Output the (x, y) coordinate of the center of the cell containing the given text.  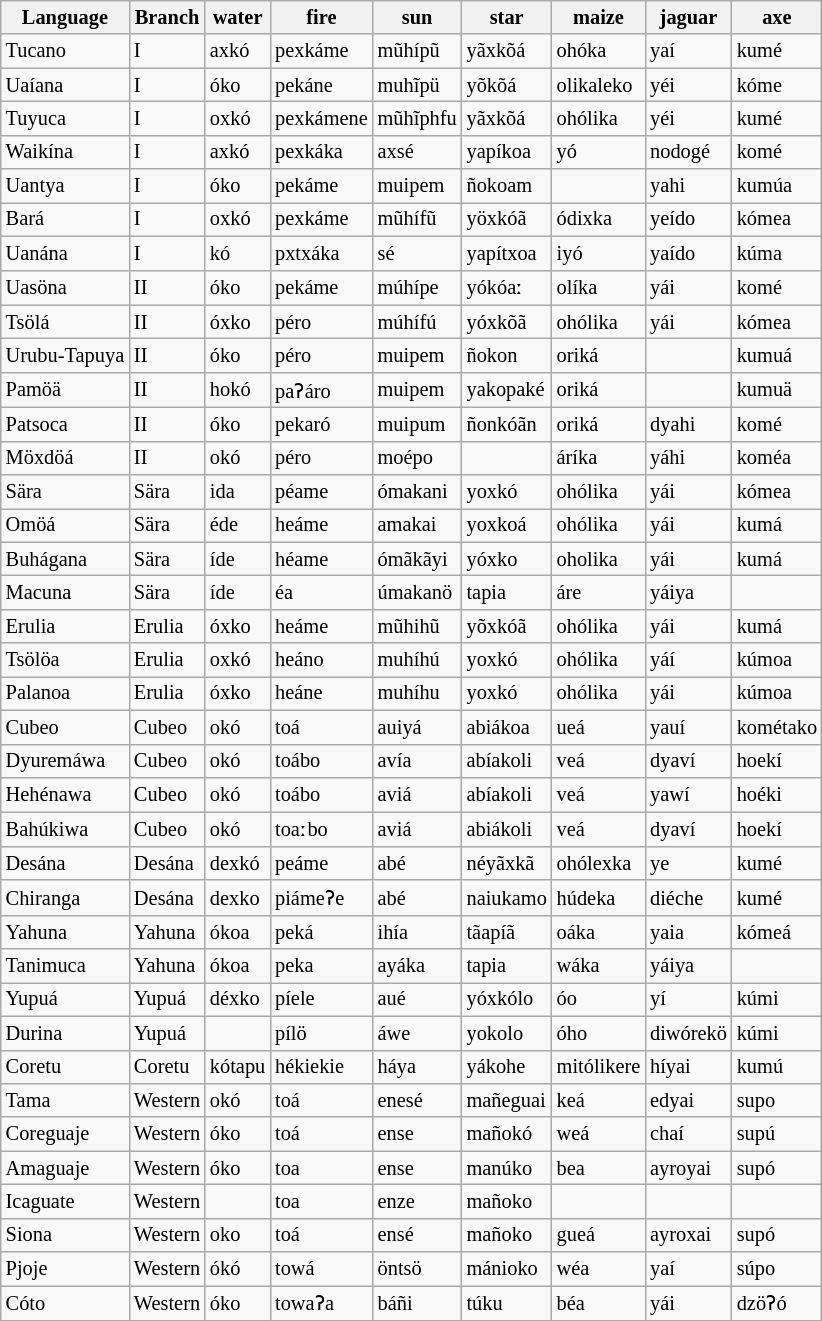
ohólexka (598, 863)
yoxkoá (507, 525)
ida (238, 492)
pílö (322, 1033)
hoéki (777, 794)
yeído (688, 219)
peka (322, 966)
yapítxoa (507, 253)
ókó (238, 1269)
mũhihũ (418, 626)
yí (688, 999)
pxtxáka (322, 253)
Hehénawa (65, 794)
wáka (598, 966)
maize (598, 17)
yákohe (507, 1067)
mũhĩphfu (418, 118)
dzöʔó (777, 1302)
pexkáka (322, 152)
Pjoje (65, 1269)
yáí (688, 660)
auiyá (418, 727)
Bahúkiwa (65, 828)
pekaró (322, 424)
óho (598, 1033)
ensé (418, 1235)
Palanoa (65, 693)
muhĩpü (418, 85)
áre (598, 593)
ñokoam (507, 186)
Uasöna (65, 288)
hokó (238, 390)
peáme (322, 863)
Icaguate (65, 1201)
Buhágana (65, 559)
chaí (688, 1134)
Bará (65, 219)
béa (598, 1302)
aué (418, 999)
yaído (688, 253)
weá (598, 1134)
yó (598, 152)
enze (418, 1201)
déxko (238, 999)
áwe (418, 1033)
báñi (418, 1302)
yõkõá (507, 85)
kótapu (238, 1067)
kúma (777, 253)
dexkó (238, 863)
ye (688, 863)
water (238, 17)
éa (322, 593)
paʔáro (322, 390)
ñonkóãn (507, 424)
edyai (688, 1100)
píele (322, 999)
óo (598, 999)
yóxkõã (507, 322)
toaːbo (322, 828)
Patsoca (65, 424)
diwórekö (688, 1033)
towá (322, 1269)
kumú (777, 1067)
olikaleko (598, 85)
kó (238, 253)
kómeá (777, 932)
kumuá (777, 355)
Dyuremáwa (65, 761)
Waikína (65, 152)
ihía (418, 932)
túku (507, 1302)
mánioko (507, 1269)
ómakani (418, 492)
jaguar (688, 17)
gueá (598, 1235)
múhípe (418, 288)
kumúa (777, 186)
húdeka (598, 898)
Uanána (65, 253)
abiákoa (507, 727)
keá (598, 1100)
muhíhu (418, 693)
supú (777, 1134)
ómãkãyi (418, 559)
yöxkóã (507, 219)
Tsölöa (65, 660)
háya (418, 1067)
yapíkoa (507, 152)
ohóka (598, 51)
wéa (598, 1269)
olíka (598, 288)
öntsö (418, 1269)
yauí (688, 727)
towaʔa (322, 1302)
mitólikere (598, 1067)
piámeʔe (322, 898)
yawí (688, 794)
mũhífũ (418, 219)
Uantya (65, 186)
yáhi (688, 458)
dyahi (688, 424)
Branch (167, 17)
ñokon (507, 355)
hékiekie (322, 1067)
muhíhú (418, 660)
Siona (65, 1235)
kóme (777, 85)
súpo (777, 1269)
ayáka (418, 966)
oko (238, 1235)
Pamöä (65, 390)
muipum (418, 424)
naiukamo (507, 898)
ódixka (598, 219)
Tama (65, 1100)
áríka (598, 458)
koméa (777, 458)
heáno (322, 660)
úmakanö (418, 593)
múhífú (418, 322)
Durina (65, 1033)
yahi (688, 186)
tãapíã (507, 932)
sun (418, 17)
heáne (322, 693)
iyó (598, 253)
manúko (507, 1168)
Tanimuca (65, 966)
híyai (688, 1067)
fire (322, 17)
pexkámene (322, 118)
Urubu-Tapuya (65, 355)
yõxkóã (507, 626)
Amaguaje (65, 1168)
mañokó (507, 1134)
Uaíana (65, 85)
nodogé (688, 152)
ayroxai (688, 1235)
Tuyuca (65, 118)
dexko (238, 898)
ayroyai (688, 1168)
avía (418, 761)
kumuä (777, 390)
Macuna (65, 593)
yóxko (507, 559)
Tucano (65, 51)
héame (322, 559)
Language (65, 17)
ueá (598, 727)
oáka (598, 932)
Cóto (65, 1302)
enesé (418, 1100)
mañeguai (507, 1100)
éde (238, 525)
axe (777, 17)
sé (418, 253)
oholika (598, 559)
abiákoli (507, 828)
amakai (418, 525)
yókóaː (507, 288)
yokolo (507, 1033)
bea (598, 1168)
star (507, 17)
yóxkólo (507, 999)
pekáne (322, 85)
yaia (688, 932)
néyãxkã (507, 863)
Coreguaje (65, 1134)
peká (322, 932)
supo (777, 1100)
Omöá (65, 525)
axsé (418, 152)
moépo (418, 458)
yakopaké (507, 390)
Möxdöá (65, 458)
Tsölá (65, 322)
péame (322, 492)
diéche (688, 898)
kométako (777, 727)
mũhípũ (418, 51)
Chiranga (65, 898)
